Scan for the cell matching the given text and deliver its (x, y) coordinate at center. 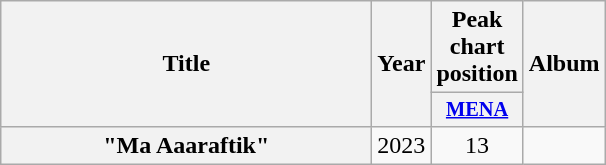
"Ma Aaaraftik" (186, 145)
13 (477, 145)
Title (186, 64)
MENA (477, 110)
2023 (402, 145)
Year (402, 64)
Peak chart position (477, 47)
Album (564, 64)
